Identify which cell holds the provided text, then report its (x, y) central coordinate. 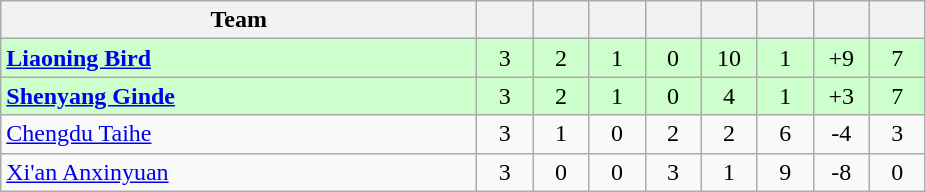
Team (239, 20)
+3 (841, 96)
-4 (841, 134)
10 (729, 58)
Liaoning Bird (239, 58)
Shenyang Ginde (239, 96)
9 (785, 172)
Xi'an Anxinyuan (239, 172)
4 (729, 96)
-8 (841, 172)
6 (785, 134)
Chengdu Taihe (239, 134)
+9 (841, 58)
